Find where the given text appears and provide that cell's center as (x, y) coordinate. 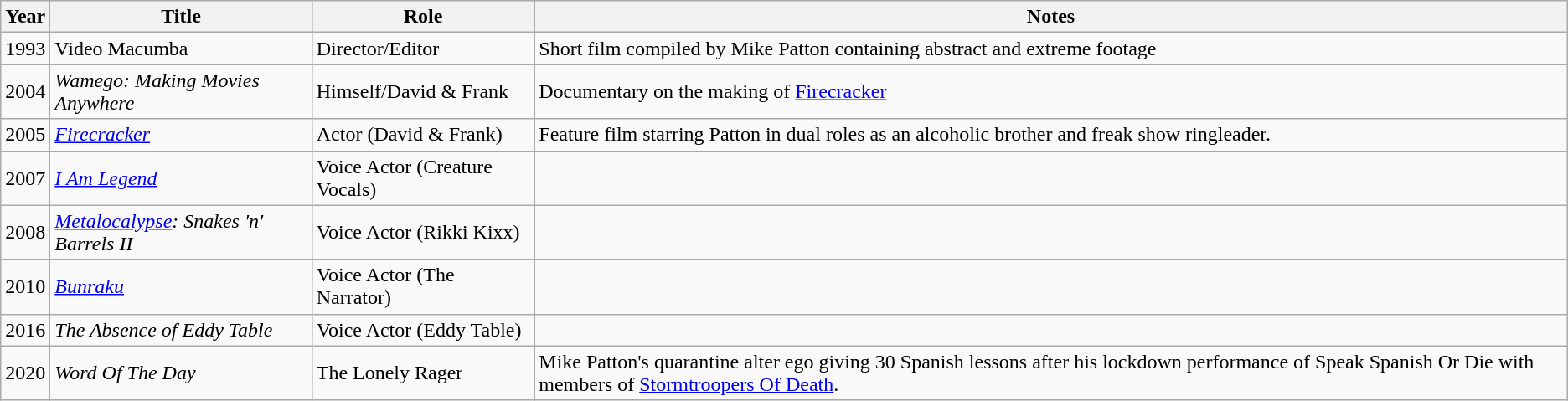
Director/Editor (423, 49)
The Absence of Eddy Table (181, 330)
Metalocalypse: Snakes 'n' Barrels II (181, 233)
Bunraku (181, 286)
Documentary on the making of Firecracker (1050, 92)
Actor (David & Frank) (423, 135)
Voice Actor (Rikki Kixx) (423, 233)
Word Of The Day (181, 373)
2020 (25, 373)
Short film compiled by Mike Patton containing abstract and extreme footage (1050, 49)
2008 (25, 233)
Firecracker (181, 135)
I Am Legend (181, 177)
Video Macumba (181, 49)
Wamego: Making Movies Anywhere (181, 92)
Voice Actor (Creature Vocals) (423, 177)
Title (181, 17)
The Lonely Rager (423, 373)
2007 (25, 177)
Voice Actor (The Narrator) (423, 286)
2005 (25, 135)
1993 (25, 49)
Feature film starring Patton in dual roles as an alcoholic brother and freak show ringleader. (1050, 135)
Notes (1050, 17)
2004 (25, 92)
Himself/David & Frank (423, 92)
Role (423, 17)
2016 (25, 330)
2010 (25, 286)
Year (25, 17)
Voice Actor (Eddy Table) (423, 330)
